Return (x, y) of the center of cell containing provided text 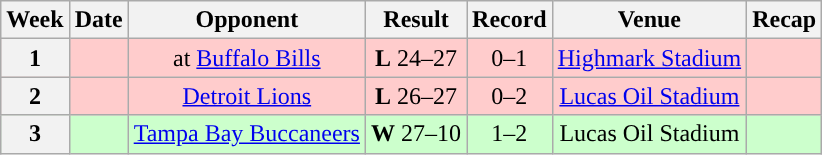
1 (35, 58)
L 24–27 (416, 58)
Venue (649, 20)
Result (416, 20)
W 27–10 (416, 134)
at Buffalo Bills (246, 58)
Date (98, 20)
Week (35, 20)
Detroit Lions (246, 96)
1–2 (510, 134)
0–1 (510, 58)
Recap (784, 20)
0–2 (510, 96)
3 (35, 134)
L 26–27 (416, 96)
Highmark Stadium (649, 58)
Tampa Bay Buccaneers (246, 134)
Record (510, 20)
Opponent (246, 20)
2 (35, 96)
